Determine the (X, Y) coordinate at the center of the cell enclosing the given text.  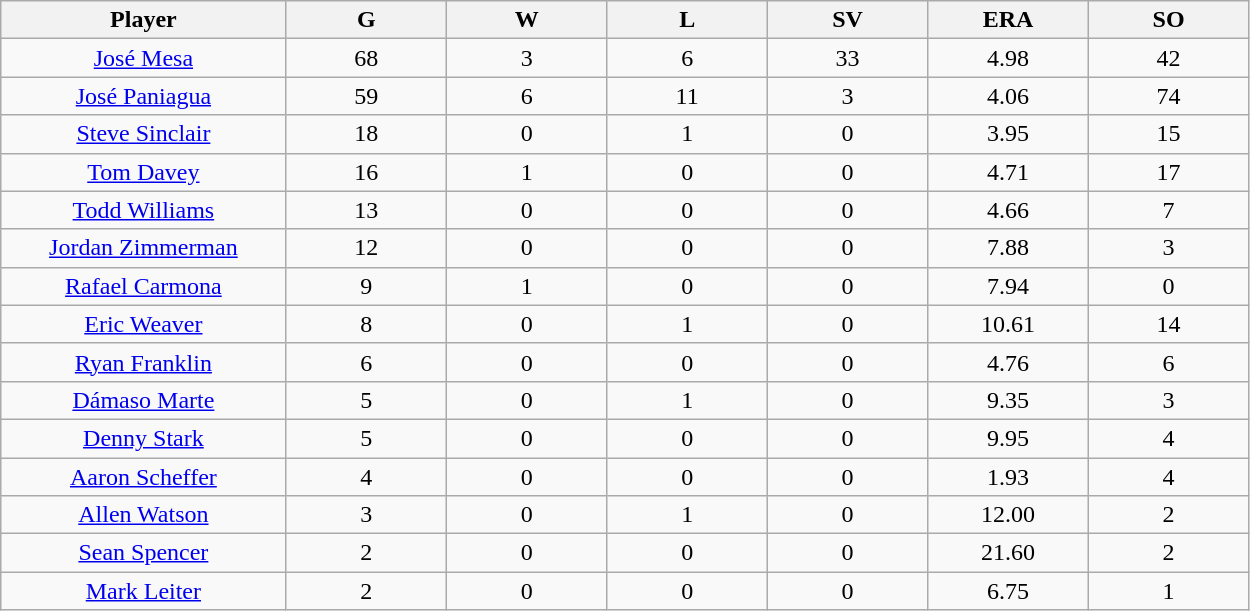
Aaron Scheffer (144, 477)
José Mesa (144, 58)
Rafael Carmona (144, 286)
ERA (1008, 20)
Steve Sinclair (144, 134)
7.94 (1008, 286)
Todd Williams (144, 210)
4.06 (1008, 96)
José Paniagua (144, 96)
11 (687, 96)
6.75 (1008, 591)
13 (366, 210)
4.71 (1008, 172)
14 (1168, 324)
L (687, 20)
Denny Stark (144, 438)
42 (1168, 58)
17 (1168, 172)
9.95 (1008, 438)
12 (366, 248)
Eric Weaver (144, 324)
SV (847, 20)
Player (144, 20)
SO (1168, 20)
W (526, 20)
4.76 (1008, 362)
74 (1168, 96)
12.00 (1008, 515)
Dámaso Marte (144, 400)
Ryan Franklin (144, 362)
Jordan Zimmerman (144, 248)
Sean Spencer (144, 553)
59 (366, 96)
9.35 (1008, 400)
15 (1168, 134)
10.61 (1008, 324)
9 (366, 286)
7 (1168, 210)
Tom Davey (144, 172)
3.95 (1008, 134)
68 (366, 58)
33 (847, 58)
G (366, 20)
16 (366, 172)
1.93 (1008, 477)
4.98 (1008, 58)
4.66 (1008, 210)
7.88 (1008, 248)
8 (366, 324)
21.60 (1008, 553)
18 (366, 134)
Mark Leiter (144, 591)
Allen Watson (144, 515)
